Output the [X, Y] coordinate of the center of the cell containing the given text.  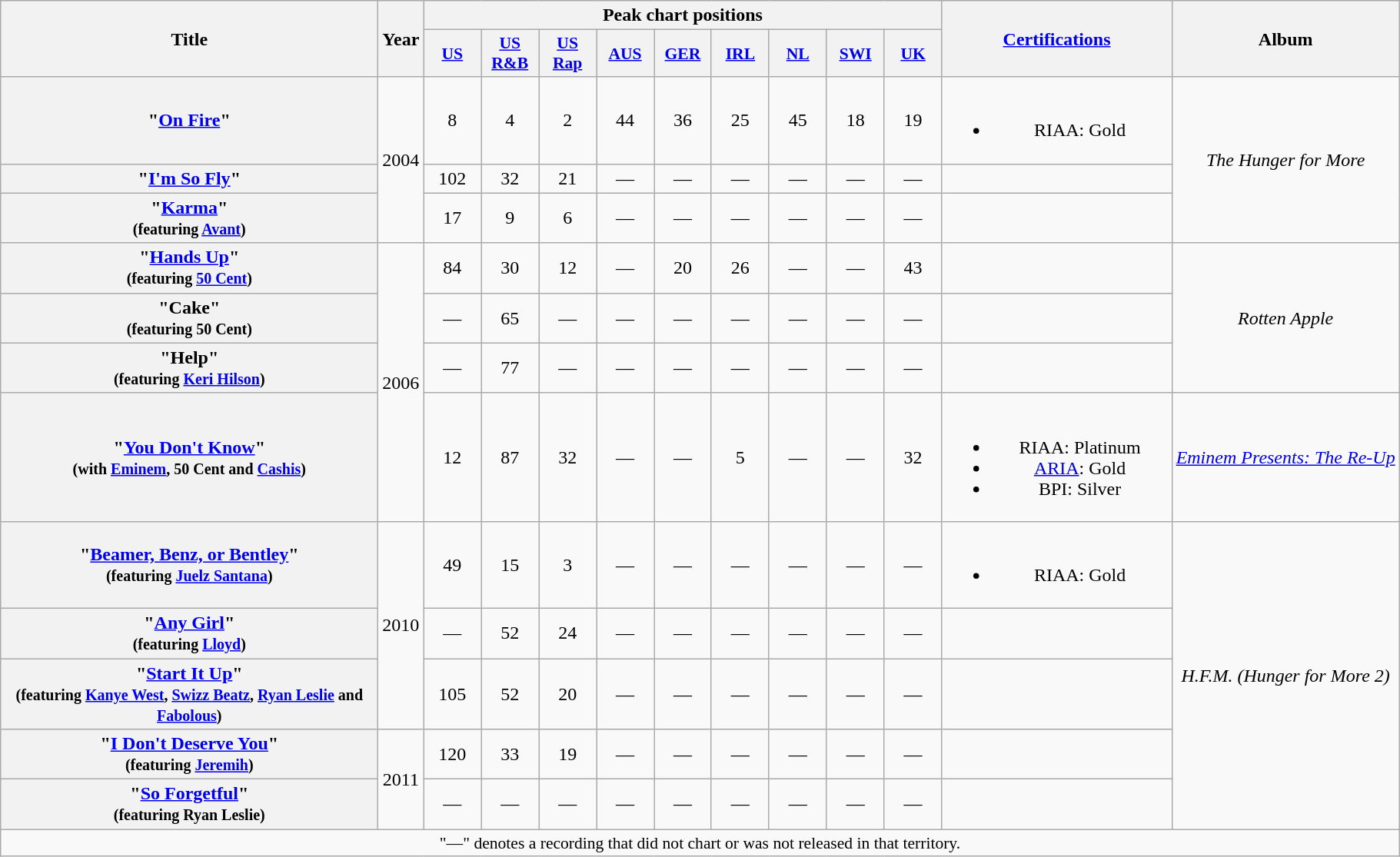
Certifications [1056, 38]
GER [683, 54]
9 [510, 218]
"Hands Up"(featuring 50 Cent) [189, 267]
AUS [626, 54]
"I Don't Deserve You"(featuring Jeremih) [189, 755]
Peak chart positions [683, 15]
Title [189, 38]
Eminem Presents: The Re-Up [1285, 457]
IRL [740, 54]
84 [452, 267]
Album [1285, 38]
Rotten Apple [1285, 318]
4 [510, 120]
49 [452, 564]
NL [798, 54]
"Karma"(featuring Avant) [189, 218]
"I'm So Fly" [189, 178]
6 [567, 218]
"Any Girl"(featuring Lloyd) [189, 633]
"Cake"(featuring 50 Cent) [189, 318]
87 [510, 457]
102 [452, 178]
5 [740, 457]
3 [567, 564]
The Hunger for More [1285, 160]
US [452, 54]
H.F.M. (Hunger for More 2) [1285, 675]
120 [452, 755]
2 [567, 120]
15 [510, 564]
26 [740, 267]
UK [913, 54]
2010 [401, 625]
Year [401, 38]
77 [510, 367]
2004 [401, 160]
"You Don't Know"(with Eminem, 50 Cent and Cashis) [189, 457]
"Help"(featuring Keri Hilson) [189, 367]
"So Forgetful"(featuring Ryan Leslie) [189, 804]
"On Fire" [189, 120]
8 [452, 120]
2006 [401, 382]
45 [798, 120]
25 [740, 120]
USRap [567, 54]
105 [452, 693]
SWI [855, 54]
30 [510, 267]
USR&B [510, 54]
43 [913, 267]
"Beamer, Benz, or Bentley"(featuring Juelz Santana) [189, 564]
65 [510, 318]
21 [567, 178]
"Start It Up"(featuring Kanye West, Swizz Beatz, Ryan Leslie and Fabolous) [189, 693]
RIAA: PlatinumARIA: GoldBPI: Silver [1056, 457]
2011 [401, 779]
18 [855, 120]
44 [626, 120]
33 [510, 755]
17 [452, 218]
36 [683, 120]
"—" denotes a recording that did not chart or was not released in that territory. [700, 843]
24 [567, 633]
